From the cell containing the given text, extract its center point as [x, y] coordinate. 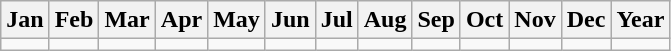
Year [640, 20]
Nov [535, 20]
Oct [484, 20]
Sep [436, 20]
Jun [290, 20]
Apr [181, 20]
Dec [586, 20]
May [237, 20]
Feb [74, 20]
Jan [25, 20]
Jul [336, 20]
Aug [385, 20]
Mar [127, 20]
